Output the (x, y) coordinate of the center of the cell containing the given text.  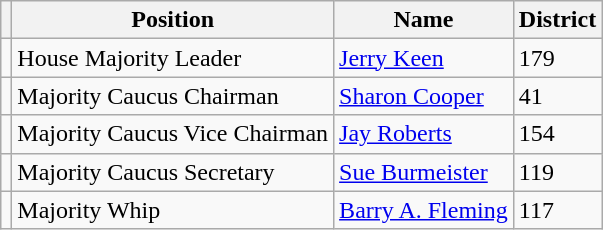
Majority Caucus Vice Chairman (173, 134)
Name (424, 20)
119 (557, 172)
179 (557, 58)
Position (173, 20)
Majority Caucus Chairman (173, 96)
41 (557, 96)
District (557, 20)
Majority Whip (173, 210)
House Majority Leader (173, 58)
154 (557, 134)
Sue Burmeister (424, 172)
Jerry Keen (424, 58)
Jay Roberts (424, 134)
117 (557, 210)
Barry A. Fleming (424, 210)
Majority Caucus Secretary (173, 172)
Sharon Cooper (424, 96)
